From the cell containing the given text, extract its center point as [X, Y] coordinate. 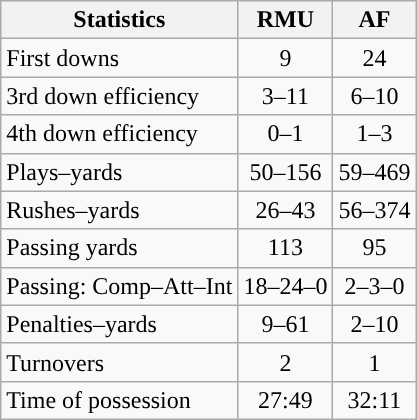
6–10 [374, 96]
113 [286, 248]
Penalties–yards [120, 324]
First downs [120, 58]
24 [374, 58]
26–43 [286, 210]
2–10 [374, 324]
56–374 [374, 210]
Passing yards [120, 248]
2 [286, 362]
Passing: Comp–Att–Int [120, 286]
Turnovers [120, 362]
18–24–0 [286, 286]
59–469 [374, 172]
RMU [286, 20]
2–3–0 [374, 286]
95 [374, 248]
3–11 [286, 96]
1–3 [374, 134]
50–156 [286, 172]
9–61 [286, 324]
9 [286, 58]
Plays–yards [120, 172]
AF [374, 20]
1 [374, 362]
Time of possession [120, 400]
32:11 [374, 400]
27:49 [286, 400]
Rushes–yards [120, 210]
Statistics [120, 20]
3rd down efficiency [120, 96]
0–1 [286, 134]
4th down efficiency [120, 134]
